For the text-containing cell, return its midpoint in [x, y] coordinate format. 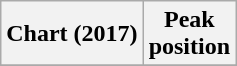
Chart (2017) [72, 34]
Peakposition [189, 34]
